From the cell containing the given text, extract its center point as (x, y) coordinate. 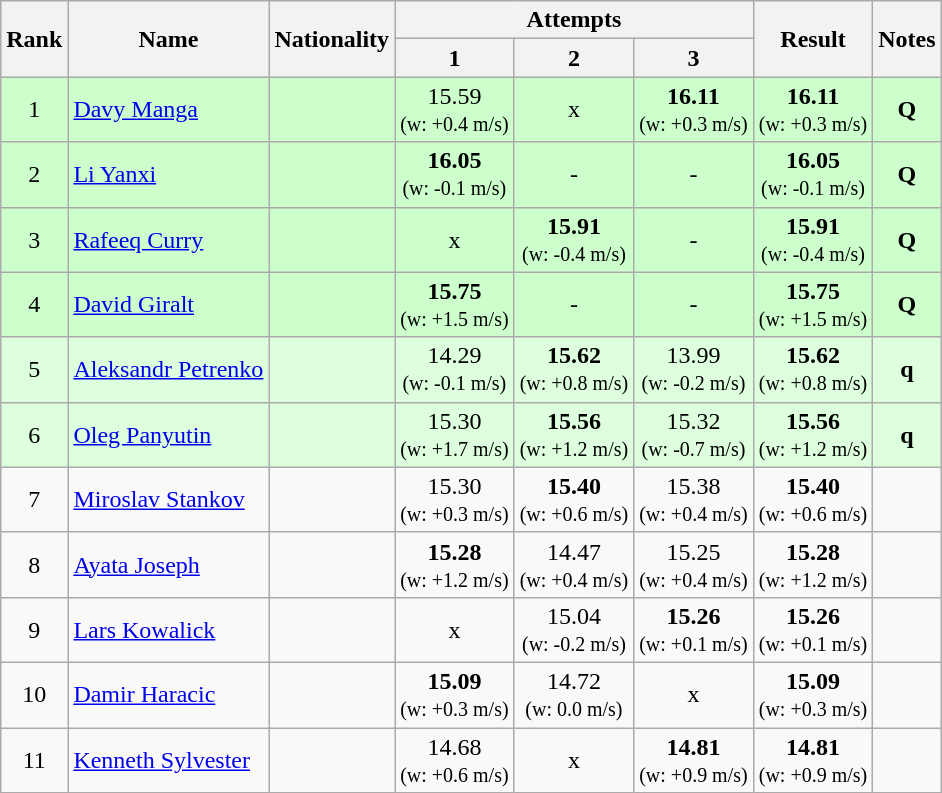
8 (34, 564)
Kenneth Sylvester (168, 760)
15.26(w: +0.1 m/s) (694, 630)
Davy Manga (168, 110)
15.40(w: +0.6 m/s) (574, 500)
15.62 (w: +0.8 m/s) (813, 370)
15.28(w: +1.2 m/s) (455, 564)
13.99(w: -0.2 m/s) (694, 370)
5 (34, 370)
15.30(w: +1.7 m/s) (455, 434)
16.11(w: +0.3 m/s) (694, 110)
Damir Haracic (168, 694)
15.59(w: +0.4 m/s) (455, 110)
Notes (907, 39)
14.47(w: +0.4 m/s) (574, 564)
Miroslav Stankov (168, 500)
15.75(w: +1.5 m/s) (455, 304)
15.09(w: +0.3 m/s) (455, 694)
14.72(w: 0.0 m/s) (574, 694)
15.32(w: -0.7 m/s) (694, 434)
Li Yanxi (168, 174)
Aleksandr Petrenko (168, 370)
Oleg Panyutin (168, 434)
Rafeeq Curry (168, 240)
Name (168, 39)
15.30(w: +0.3 m/s) (455, 500)
14.81 (w: +0.9 m/s) (813, 760)
15.91 (w: -0.4 m/s) (813, 240)
15.09 (w: +0.3 m/s) (813, 694)
15.25(w: +0.4 m/s) (694, 564)
15.04(w: -0.2 m/s) (574, 630)
14.29(w: -0.1 m/s) (455, 370)
14.68(w: +0.6 m/s) (455, 760)
15.38(w: +0.4 m/s) (694, 500)
David Giralt (168, 304)
16.05 (w: -0.1 m/s) (813, 174)
7 (34, 500)
11 (34, 760)
Rank (34, 39)
15.28 (w: +1.2 m/s) (813, 564)
14.81(w: +0.9 m/s) (694, 760)
15.62(w: +0.8 m/s) (574, 370)
15.91(w: -0.4 m/s) (574, 240)
9 (34, 630)
Ayata Joseph (168, 564)
15.40 (w: +0.6 m/s) (813, 500)
15.26 (w: +0.1 m/s) (813, 630)
Result (813, 39)
15.75 (w: +1.5 m/s) (813, 304)
Attempts (574, 20)
16.11 (w: +0.3 m/s) (813, 110)
10 (34, 694)
6 (34, 434)
Nationality (332, 39)
15.56(w: +1.2 m/s) (574, 434)
4 (34, 304)
15.56 (w: +1.2 m/s) (813, 434)
16.05(w: -0.1 m/s) (455, 174)
Lars Kowalick (168, 630)
